Detect which cell encompasses the target text, then output its [x, y] center coordinate. 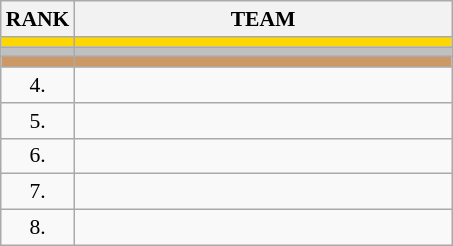
TEAM [262, 19]
4. [38, 85]
5. [38, 121]
6. [38, 156]
7. [38, 192]
8. [38, 228]
RANK [38, 19]
